Determine the [x, y] coordinate at the center of the cell enclosing the given text.  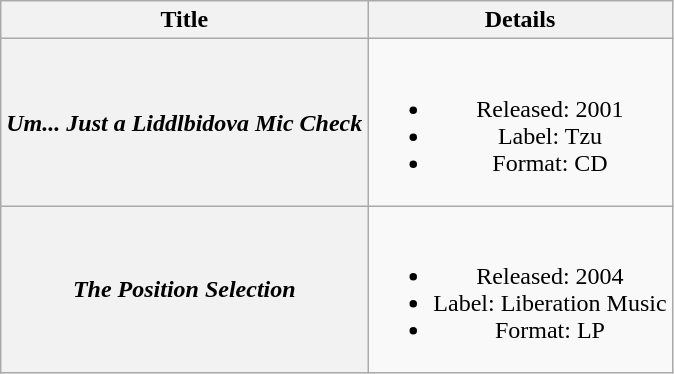
Released: 2001Label: TzuFormat: CD [520, 122]
Um... Just a Liddlbidova Mic Check [184, 122]
Released: 2004Label: Liberation MusicFormat: LP [520, 290]
Details [520, 20]
Title [184, 20]
The Position Selection [184, 290]
